Return [x, y] of the center of cell containing provided text 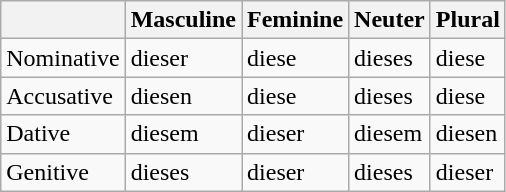
Accusative [63, 96]
Feminine [296, 20]
Plural [468, 20]
Neuter [390, 20]
Masculine [183, 20]
Genitive [63, 172]
Dative [63, 134]
Nominative [63, 58]
